Scan for the cell matching the given text and deliver its (x, y) coordinate at center. 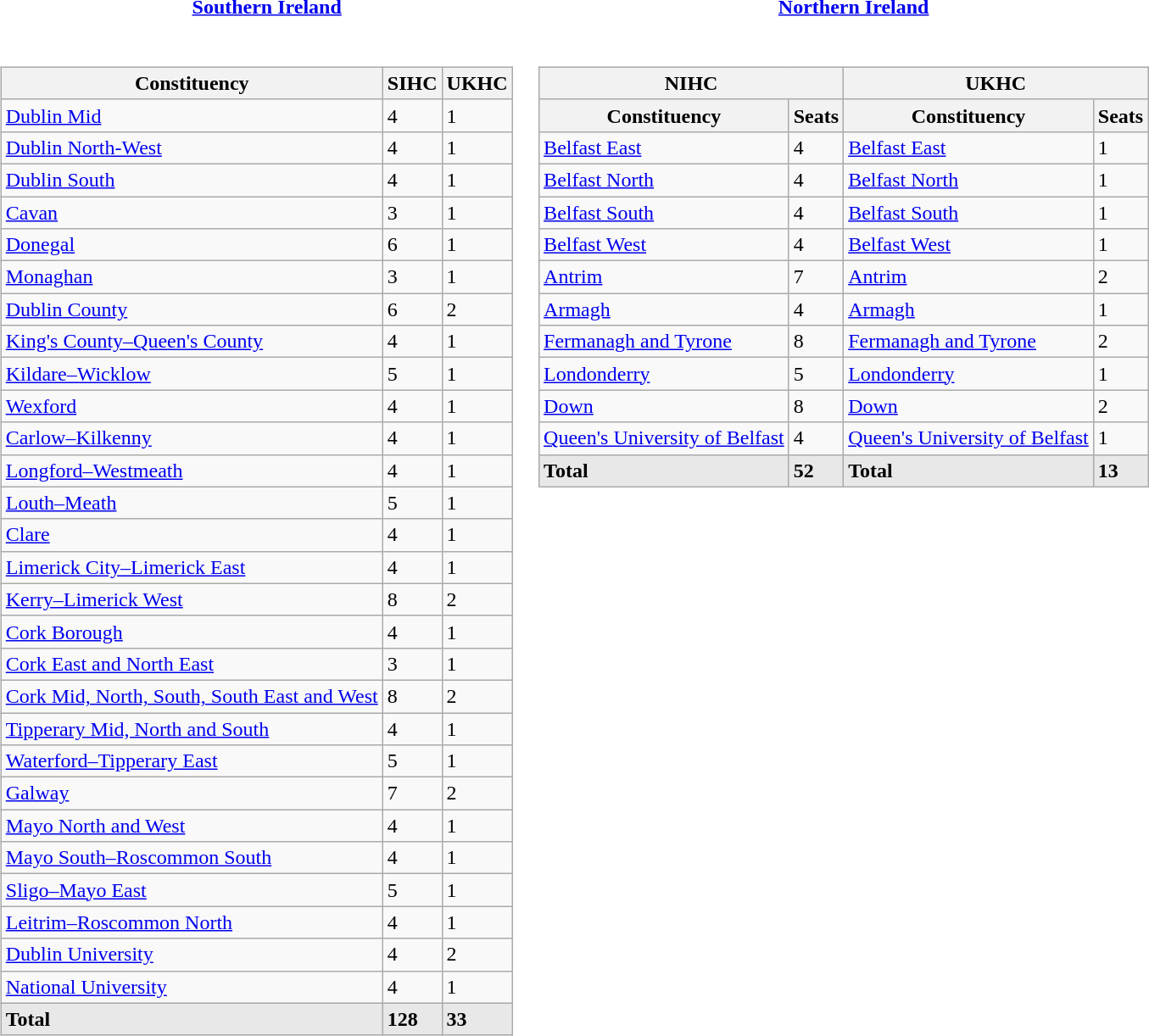
Dublin Mid (192, 115)
52 (816, 471)
Galway (192, 794)
Dublin South (192, 180)
Cavan (192, 213)
King's County–Queen's County (192, 342)
Cork Mid, North, South, South East and West (192, 696)
Dublin North-West (192, 148)
Carlow–Kilkenny (192, 438)
Sligo–Mayo East (192, 890)
Donegal (192, 245)
13 (1120, 471)
Tipperary Mid, North and South (192, 728)
Waterford–Tipperary East (192, 761)
Louth–Meath (192, 503)
Monaghan (192, 277)
Mayo South–Roscommon South (192, 858)
Cork East and North East (192, 664)
Longford–Westmeath (192, 471)
NIHC (692, 83)
Dublin County (192, 309)
33 (477, 1019)
Limerick City–Limerick East (192, 567)
SIHC (412, 83)
128 (412, 1019)
Cork Borough (192, 632)
Kerry–Limerick West (192, 599)
Clare (192, 535)
Kildare–Wicklow (192, 374)
Leitrim–Roscommon North (192, 922)
Wexford (192, 406)
Dublin University (192, 955)
Mayo North and West (192, 826)
National University (192, 987)
